Scan for the cell matching the given text and deliver its [x, y] coordinate at center. 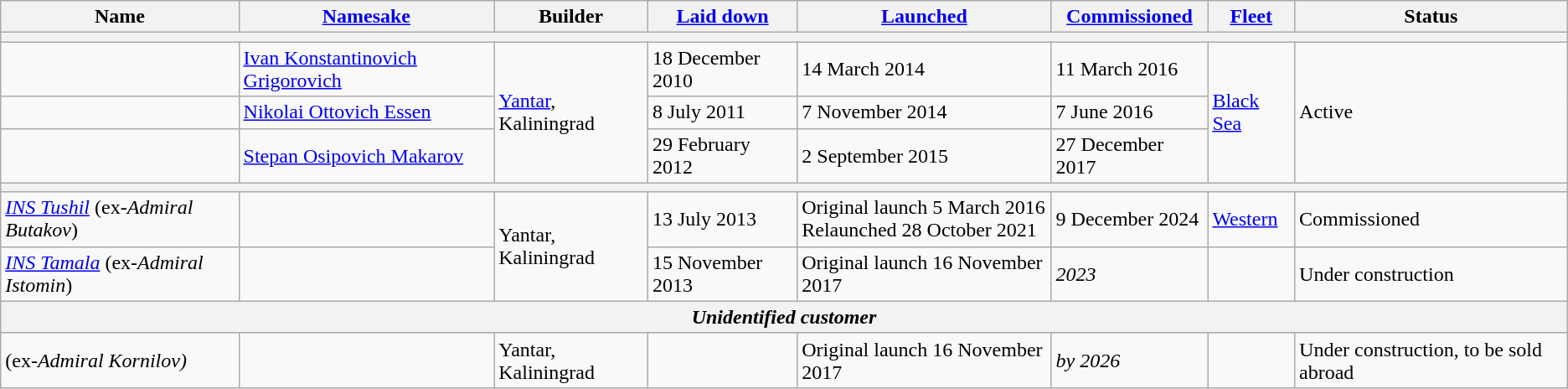
Unidentified customer [784, 317]
9 December 2024 [1129, 220]
Ivan Konstantinovich Grigorovich [367, 69]
2023 [1129, 273]
7 November 2014 [925, 112]
Western [1251, 220]
2 September 2015 [925, 156]
Active [1431, 112]
Builder [571, 17]
15 November 2013 [722, 273]
Nikolai Ottovich Essen [367, 112]
INS Tamala (ex-Admiral Istomin) [120, 273]
Under construction [1431, 273]
Under construction, to be sold abroad [1431, 360]
INS Tushil (ex-Admiral Butakov) [120, 220]
8 July 2011 [722, 112]
Fleet [1251, 17]
Stepan Osipovich Makarov [367, 156]
13 July 2013 [722, 220]
29 February 2012 [722, 156]
Original launch 5 March 2016Relaunched 28 October 2021 [925, 220]
Status [1431, 17]
14 March 2014 [925, 69]
by 2026 [1129, 360]
27 December 2017 [1129, 156]
Laid down [722, 17]
Black Sea [1251, 112]
Namesake [367, 17]
18 December 2010 [722, 69]
Name [120, 17]
7 June 2016 [1129, 112]
11 March 2016 [1129, 69]
Launched [925, 17]
(ex-Admiral Kornilov) [120, 360]
